Return the [X, Y] coordinate for the center point of the cell that contains the specified text.  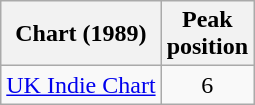
Chart (1989) [81, 34]
UK Indie Chart [81, 85]
Peakposition [207, 34]
6 [207, 85]
